Search for the cell housing the specified text and yield its [x, y] center coordinate. 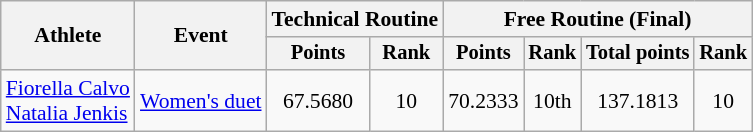
10th [553, 100]
67.5680 [318, 100]
Total points [638, 54]
Free Routine (Final) [598, 19]
Athlete [68, 36]
Technical Routine [356, 19]
Fiorella CalvoNatalia Jenkis [68, 100]
70.2333 [483, 100]
Women's duet [201, 100]
Event [201, 36]
137.1813 [638, 100]
